Extract the [x, y] coordinate from the center of the cell holding the provided text.  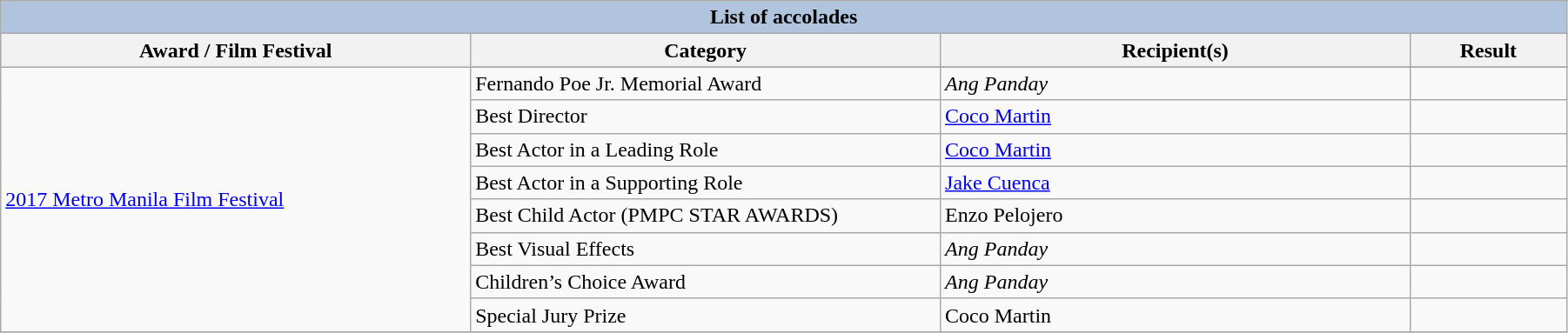
Category [706, 50]
Children’s Choice Award [706, 282]
Recipient(s) [1176, 50]
Enzo Pelojero [1176, 216]
List of accolades [784, 17]
Best Director [706, 117]
2017 Metro Manila Film Festival [236, 199]
Special Jury Prize [706, 315]
Best Actor in a Leading Role [706, 150]
Result [1488, 50]
Fernando Poe Jr. Memorial Award [706, 83]
Best Child Actor (PMPC STAR AWARDS) [706, 216]
Award / Film Festival [236, 50]
Best Visual Effects [706, 249]
Best Actor in a Supporting Role [706, 183]
Jake Cuenca [1176, 183]
